Provide the (X, Y) coordinate of the cell's center where the given text is located.  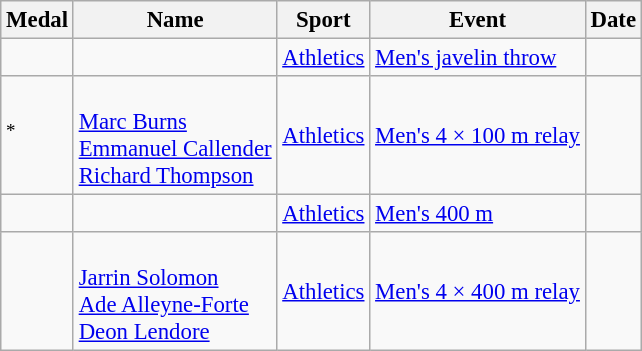
Medal (38, 20)
Men's javelin throw (478, 58)
Marc BurnsEmmanuel CallenderRichard Thompson (175, 136)
Jarrin SolomonAde Alleyne-ForteDeon Lendore (175, 292)
Date (613, 20)
* (38, 136)
Name (175, 20)
Event (478, 20)
Men's 4 × 400 m relay (478, 292)
Men's 4 × 100 m relay (478, 136)
Sport (324, 20)
Men's 400 m (478, 214)
